Capture the cell that displays the provided text and extract its (x, y) central coordinate. 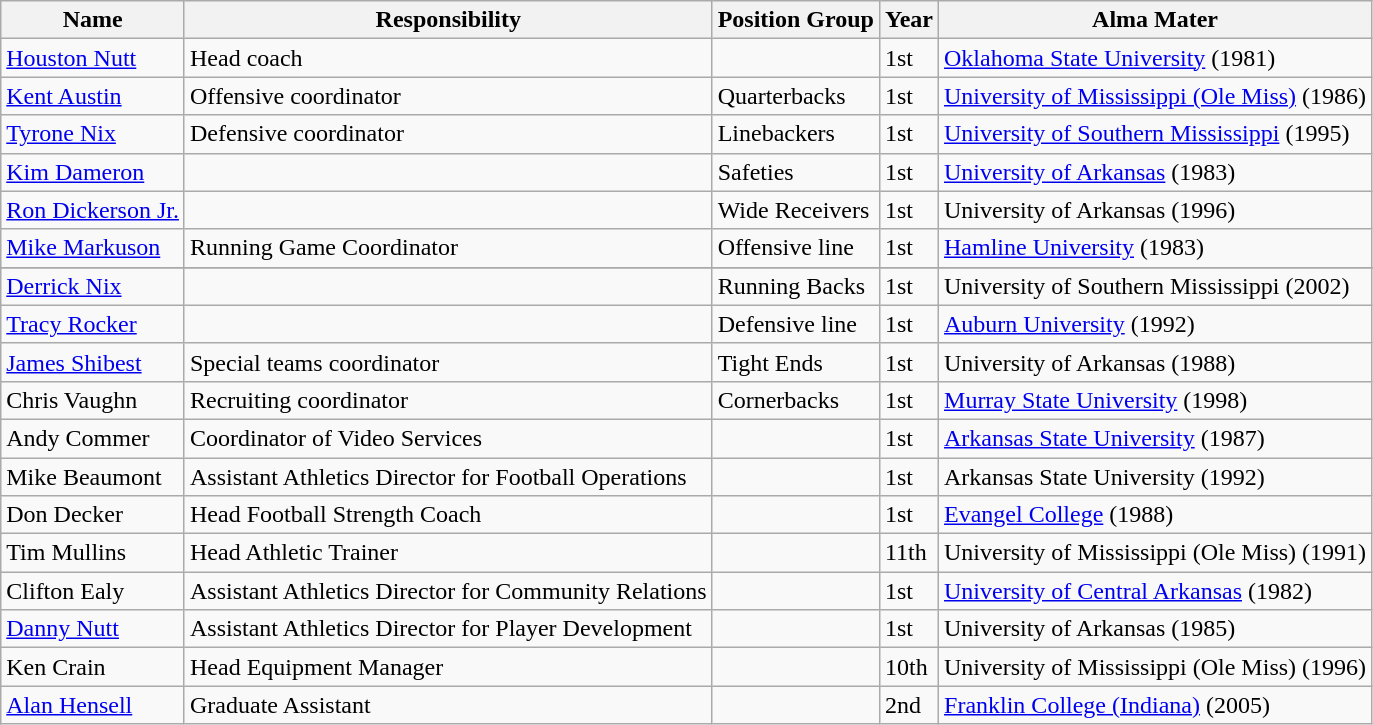
Running Game Coordinator (448, 248)
Evangel College (1988) (1156, 515)
Quarterbacks (796, 96)
Tight Ends (796, 362)
Alan Hensell (93, 705)
University of Arkansas (1983) (1156, 172)
Clifton Ealy (93, 591)
Position Group (796, 20)
Running Backs (796, 286)
Tyrone Nix (93, 134)
Cornerbacks (796, 400)
Danny Nutt (93, 629)
Head Football Strength Coach (448, 515)
Head Equipment Manager (448, 667)
Head coach (448, 58)
Mike Beaumont (93, 477)
Murray State University (1998) (1156, 400)
Defensive coordinator (448, 134)
University of Mississippi (Ole Miss) (1991) (1156, 553)
Graduate Assistant (448, 705)
Franklin College (Indiana) (2005) (1156, 705)
10th (908, 667)
University of Southern Mississippi (2002) (1156, 286)
University of Central Arkansas (1982) (1156, 591)
Derrick Nix (93, 286)
Arkansas State University (1992) (1156, 477)
Mike Markuson (93, 248)
Oklahoma State University (1981) (1156, 58)
University of Southern Mississippi (1995) (1156, 134)
11th (908, 553)
Alma Mater (1156, 20)
2nd (908, 705)
Andy Commer (93, 438)
Hamline University (1983) (1156, 248)
University of Mississippi (Ole Miss) (1996) (1156, 667)
Responsibility (448, 20)
Offensive line (796, 248)
Defensive line (796, 324)
Don Decker (93, 515)
Kim Dameron (93, 172)
Ron Dickerson Jr. (93, 210)
Linebackers (796, 134)
Recruiting coordinator (448, 400)
Tracy Rocker (93, 324)
Special teams coordinator (448, 362)
Assistant Athletics Director for Player Development (448, 629)
Chris Vaughn (93, 400)
Name (93, 20)
Tim Mullins (93, 553)
Head Athletic Trainer (448, 553)
Auburn University (1992) (1156, 324)
Offensive coordinator (448, 96)
Safeties (796, 172)
Assistant Athletics Director for Football Operations (448, 477)
University of Arkansas (1996) (1156, 210)
Ken Crain (93, 667)
Arkansas State University (1987) (1156, 438)
University of Arkansas (1988) (1156, 362)
Wide Receivers (796, 210)
Houston Nutt (93, 58)
Assistant Athletics Director for Community Relations (448, 591)
James Shibest (93, 362)
University of Mississippi (Ole Miss) (1986) (1156, 96)
University of Arkansas (1985) (1156, 629)
Coordinator of Video Services (448, 438)
Kent Austin (93, 96)
Year (908, 20)
